For the text-containing cell, return its midpoint in (X, Y) coordinate format. 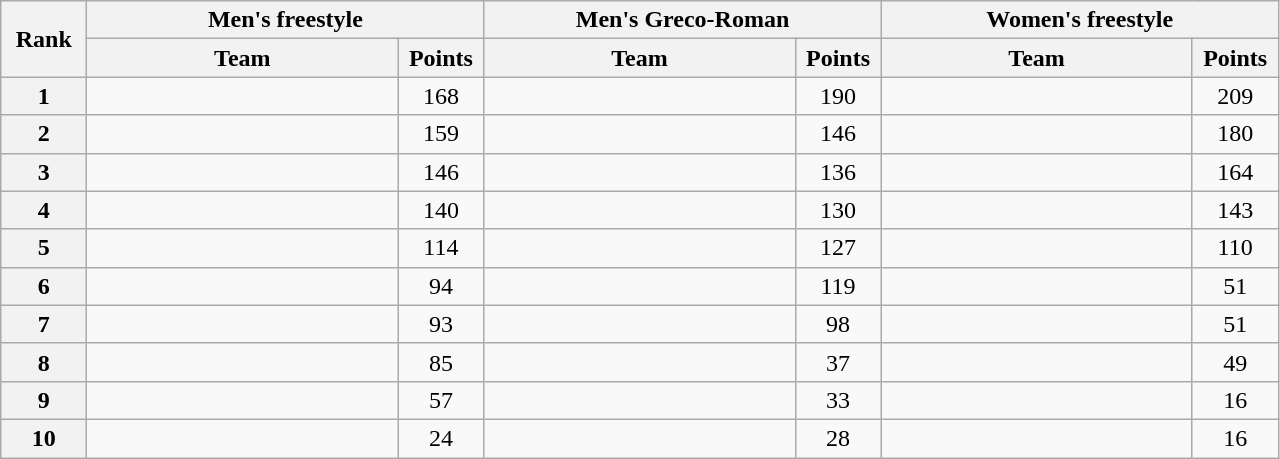
3 (44, 172)
57 (441, 400)
180 (1235, 134)
4 (44, 210)
Men's freestyle (286, 20)
85 (441, 362)
136 (838, 172)
110 (1235, 248)
93 (441, 324)
Men's Greco-Roman (682, 20)
Women's freestyle (1080, 20)
159 (441, 134)
28 (838, 438)
140 (441, 210)
6 (44, 286)
10 (44, 438)
Rank (44, 39)
8 (44, 362)
164 (1235, 172)
2 (44, 134)
49 (1235, 362)
143 (1235, 210)
130 (838, 210)
114 (441, 248)
1 (44, 96)
168 (441, 96)
37 (838, 362)
190 (838, 96)
94 (441, 286)
127 (838, 248)
9 (44, 400)
5 (44, 248)
7 (44, 324)
119 (838, 286)
33 (838, 400)
209 (1235, 96)
98 (838, 324)
24 (441, 438)
